Determine the [X, Y] coordinate at the center of the cell enclosing the given text.  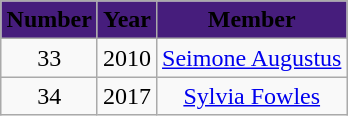
Seimone Augustus [252, 58]
Year [126, 20]
2010 [126, 58]
34 [49, 96]
33 [49, 58]
Number [49, 20]
Sylvia Fowles [252, 96]
Member [252, 20]
2017 [126, 96]
